Pinpoint the cell where the given text exists, returning its [X, Y] midpoint coordinate. 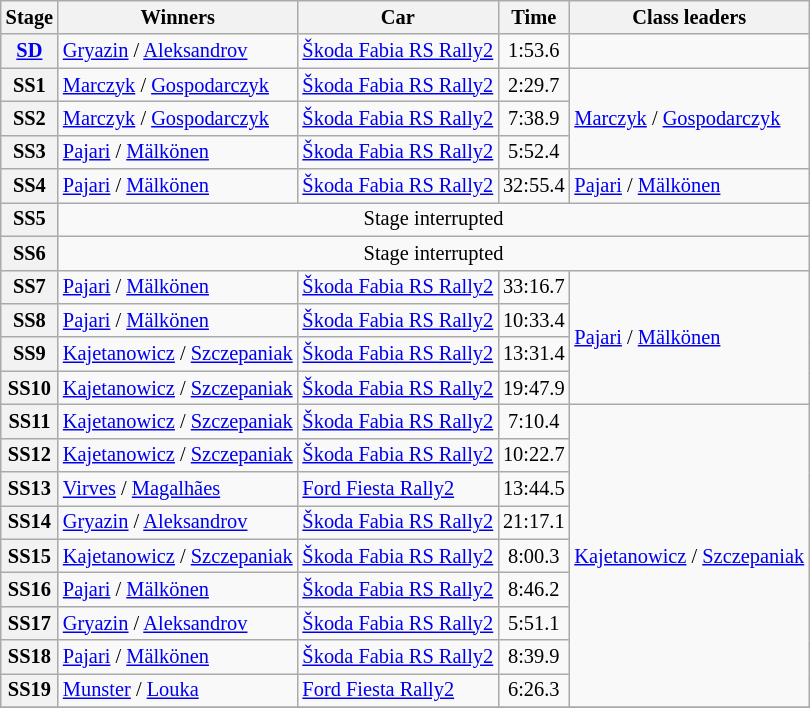
SS17 [30, 623]
SS6 [30, 253]
21:17.1 [534, 522]
SS8 [30, 320]
32:55.4 [534, 186]
8:39.9 [534, 657]
Time [534, 17]
SS9 [30, 354]
13:31.4 [534, 354]
13:44.5 [534, 489]
6:26.3 [534, 690]
Class leaders [689, 17]
SS5 [30, 219]
1:53.6 [534, 51]
SS11 [30, 421]
SS10 [30, 388]
33:16.7 [534, 287]
Munster / Louka [178, 690]
SS13 [30, 489]
SS7 [30, 287]
2:29.7 [534, 85]
5:52.4 [534, 152]
Car [398, 17]
SS16 [30, 589]
Stage [30, 17]
SS2 [30, 118]
8:46.2 [534, 589]
SS19 [30, 690]
7:38.9 [534, 118]
Winners [178, 17]
SS12 [30, 455]
SS1 [30, 85]
10:22.7 [534, 455]
SD [30, 51]
SS3 [30, 152]
SS4 [30, 186]
SS14 [30, 522]
7:10.4 [534, 421]
19:47.9 [534, 388]
SS15 [30, 556]
8:00.3 [534, 556]
10:33.4 [534, 320]
5:51.1 [534, 623]
Virves / Magalhães [178, 489]
SS18 [30, 657]
